Capture the cell that displays the provided text and extract its (x, y) central coordinate. 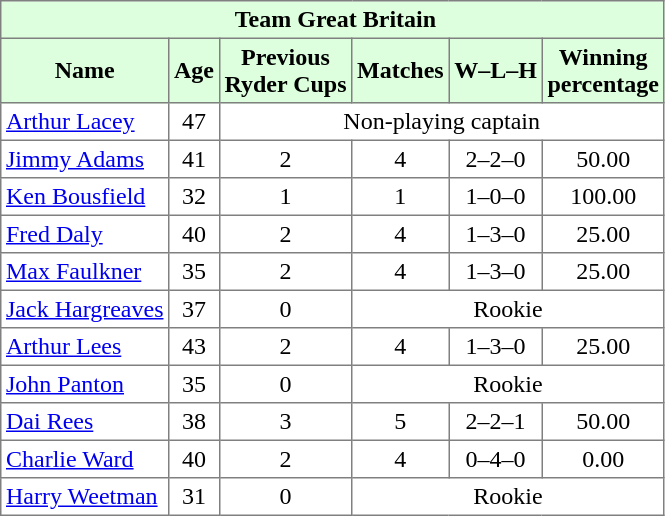
43 (194, 347)
Winningpercentage (603, 70)
Dai Rees (85, 422)
Team Great Britain (332, 20)
Name (85, 70)
John Panton (85, 384)
0–4–0 (496, 459)
Harry Weetman (85, 497)
38 (194, 422)
Ken Bousfield (85, 197)
3 (286, 422)
100.00 (603, 197)
47 (194, 122)
1–0–0 (496, 197)
0.00 (603, 459)
Matches (400, 70)
W–L–H (496, 70)
2–2–0 (496, 159)
Arthur Lacey (85, 122)
5 (400, 422)
PreviousRyder Cups (286, 70)
Charlie Ward (85, 459)
31 (194, 497)
Age (194, 70)
32 (194, 197)
Fred Daly (85, 234)
Arthur Lees (85, 347)
37 (194, 309)
Non-playing captain (442, 122)
Jimmy Adams (85, 159)
Jack Hargreaves (85, 309)
2–2–1 (496, 422)
41 (194, 159)
Max Faulkner (85, 272)
